Identify which cell holds the provided text, then report its (X, Y) central coordinate. 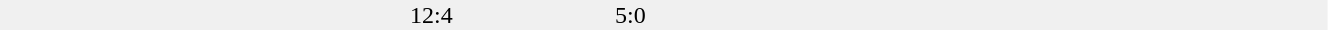
12:4 (432, 15)
5:0 (630, 15)
